Pinpoint the cell where the given text exists, returning its [x, y] midpoint coordinate. 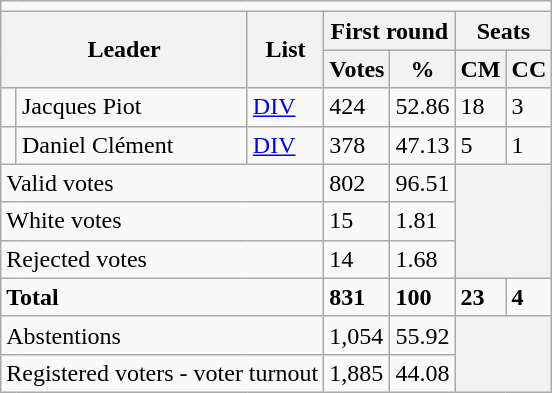
18 [480, 107]
52.86 [422, 107]
55.92 [422, 335]
96.51 [422, 183]
44.08 [422, 373]
47.13 [422, 145]
Abstentions [162, 335]
% [422, 69]
Total [162, 297]
Valid votes [162, 183]
802 [357, 183]
CM [480, 69]
831 [357, 297]
1.68 [422, 259]
4 [529, 297]
1.81 [422, 221]
378 [357, 145]
CC [529, 69]
First round [390, 31]
1 [529, 145]
Rejected votes [162, 259]
Jacques Piot [132, 107]
100 [422, 297]
List [285, 50]
Seats [504, 31]
15 [357, 221]
White votes [162, 221]
3 [529, 107]
Votes [357, 69]
14 [357, 259]
1,054 [357, 335]
424 [357, 107]
Registered voters - voter turnout [162, 373]
Daniel Clément [132, 145]
5 [480, 145]
Leader [124, 50]
1,885 [357, 373]
23 [480, 297]
